Return the [x, y] coordinate for the center point of the cell that contains the specified text.  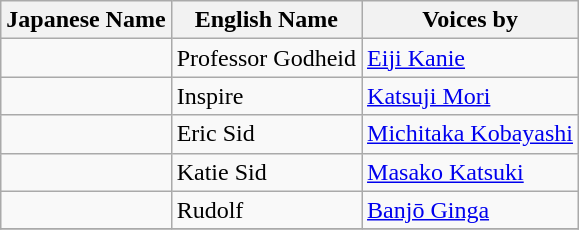
Professor Godheid [266, 58]
Eiji Kanie [470, 58]
Eric Sid [266, 134]
Katsuji Mori [470, 96]
Katie Sid [266, 172]
Voices by [470, 20]
Japanese Name [86, 20]
Inspire [266, 96]
English Name [266, 20]
Michitaka Kobayashi [470, 134]
Rudolf [266, 210]
Masako Katsuki [470, 172]
Banjō Ginga [470, 210]
